Search for the cell housing the specified text and yield its (X, Y) center coordinate. 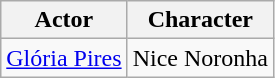
Character (200, 20)
Glória Pires (64, 58)
Actor (64, 20)
Nice Noronha (200, 58)
